Capture the cell that displays the provided text and extract its [x, y] central coordinate. 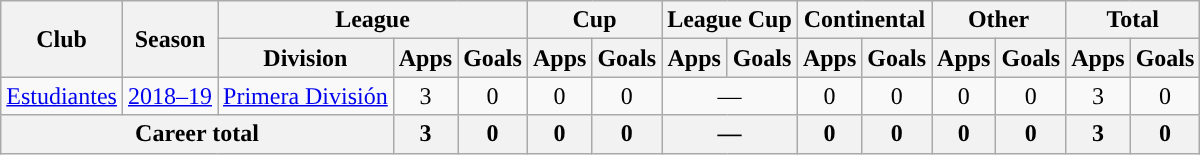
Other [999, 20]
Club [62, 39]
Cup [594, 20]
Primera División [306, 96]
Career total [197, 134]
League Cup [730, 20]
Season [170, 39]
Division [306, 58]
Continental [864, 20]
League [373, 20]
Total [1133, 20]
2018–19 [170, 96]
Estudiantes [62, 96]
